Identify which cell holds the provided text, then report its (x, y) central coordinate. 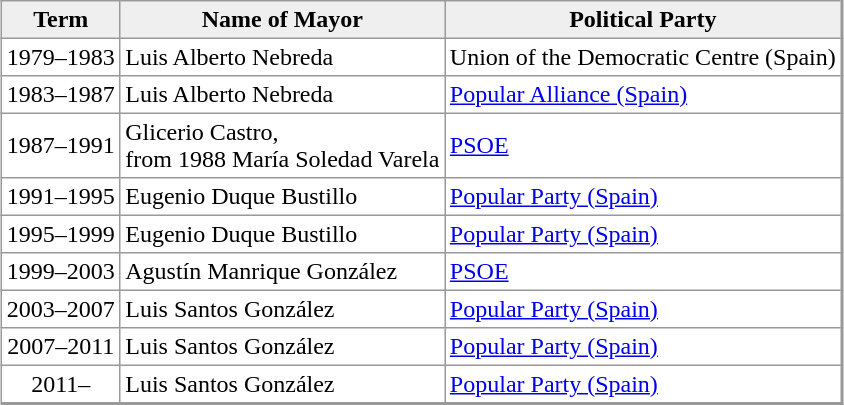
Popular Alliance (Spain) (644, 95)
Glicerio Castro,from 1988 María Soledad Varela (282, 145)
Political Party (644, 20)
1983–1987 (60, 95)
1991–1995 (60, 197)
2003–2007 (60, 309)
Union of the Democratic Centre (Spain) (644, 57)
Name of Mayor (282, 20)
Term (60, 20)
1987–1991 (60, 145)
1979–1983 (60, 57)
1995–1999 (60, 234)
2011– (60, 384)
1999–2003 (60, 272)
Agustín Manrique González (282, 272)
2007–2011 (60, 347)
